Provide the [X, Y] coordinate of the cell's center where the given text is located.  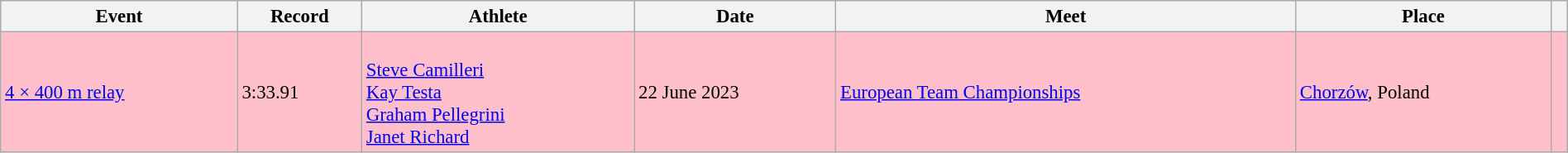
Meet [1066, 17]
Event [119, 17]
Date [735, 17]
3:33.91 [299, 93]
Steve CamilleriKay TestaGraham PellegriniJanet Richard [498, 93]
4 × 400 m relay [119, 93]
22 June 2023 [735, 93]
European Team Championships [1066, 93]
Record [299, 17]
Athlete [498, 17]
Place [1424, 17]
Chorzów, Poland [1424, 93]
